From the cell containing the given text, extract its center point as [x, y] coordinate. 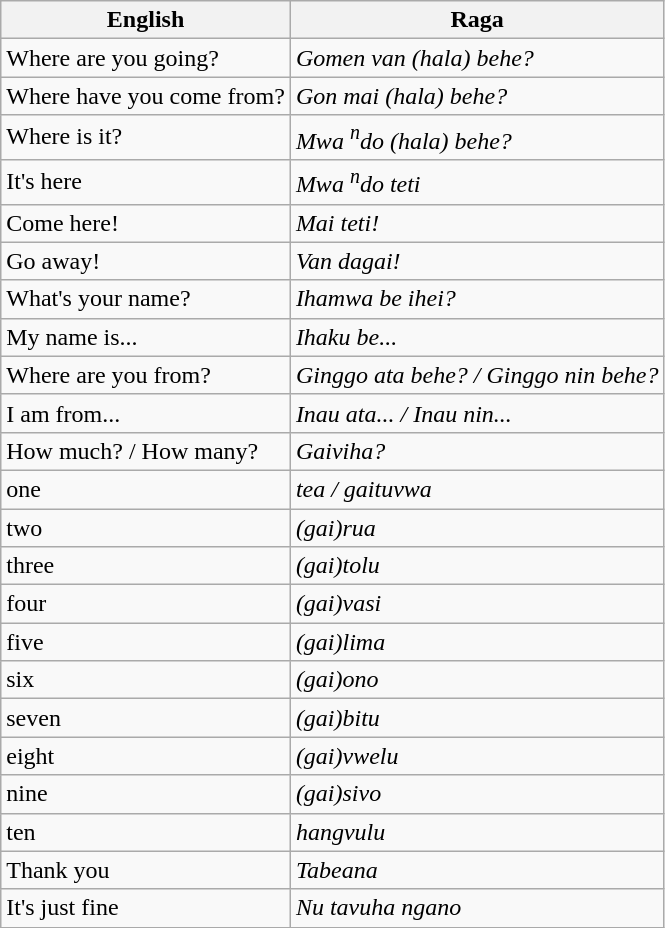
I am from... [146, 413]
(gai)rua [477, 528]
eight [146, 756]
Go away! [146, 261]
Mai teti! [477, 223]
six [146, 680]
Come here! [146, 223]
tea / gaituvwa [477, 489]
It's just fine [146, 908]
(gai)tolu [477, 566]
Van dagai! [477, 261]
Where are you going? [146, 58]
(gai)vwelu [477, 756]
ten [146, 832]
Gaiviha? [477, 451]
(gai)bitu [477, 718]
Mwa ndo (hala) behe? [477, 138]
Tabeana [477, 870]
three [146, 566]
It's here [146, 182]
Ihaku be... [477, 337]
How much? / How many? [146, 451]
Inau ata... / Inau nin... [477, 413]
(gai)vasi [477, 604]
Ginggo ata behe? / Ginggo nin behe? [477, 375]
Nu tavuha ngano [477, 908]
seven [146, 718]
five [146, 642]
Where have you come from? [146, 96]
nine [146, 794]
Ihamwa be ihei? [477, 299]
two [146, 528]
hangvulu [477, 832]
Gomen van (hala) behe? [477, 58]
(gai)lima [477, 642]
Gon mai (hala) behe? [477, 96]
Mwa ndo teti [477, 182]
(gai)sivo [477, 794]
(gai)ono [477, 680]
Raga [477, 20]
My name is... [146, 337]
Where is it? [146, 138]
What's your name? [146, 299]
four [146, 604]
English [146, 20]
one [146, 489]
Where are you from? [146, 375]
Thank you [146, 870]
